Detect which cell encompasses the target text, then output its [x, y] center coordinate. 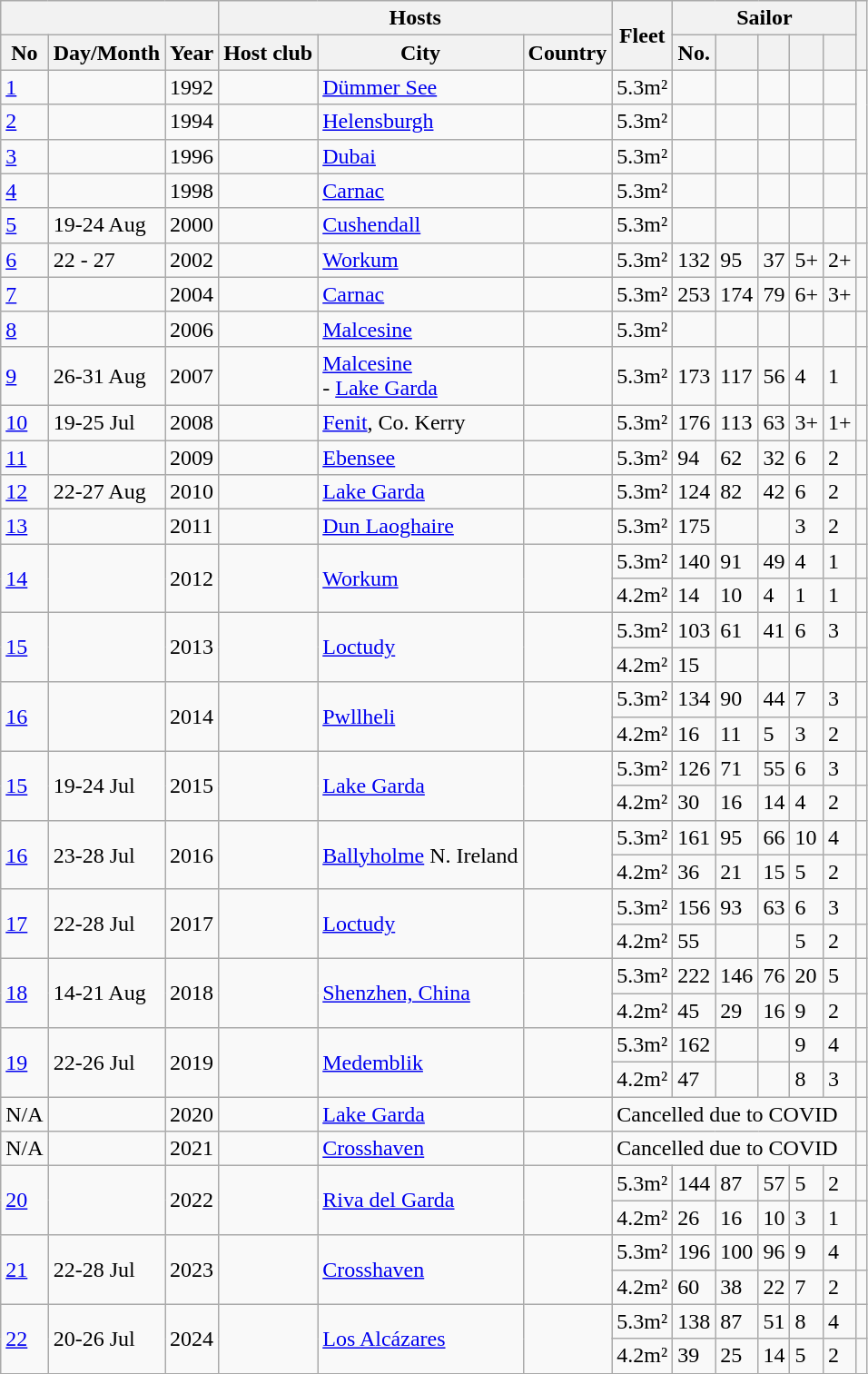
138 [694, 1321]
222 [694, 975]
82 [737, 492]
22-27 Aug [106, 492]
161 [694, 837]
1998 [192, 191]
Pwllheli [420, 717]
Dun Laoghaire [420, 527]
20-26 Jul [106, 1339]
2024 [192, 1339]
49 [774, 561]
2012 [192, 578]
94 [694, 457]
6+ [806, 294]
134 [694, 699]
19-25 Jul [106, 422]
37 [774, 260]
29 [737, 1011]
2019 [192, 1063]
2020 [192, 1114]
22-26 Jul [106, 1063]
45 [694, 1011]
117 [737, 376]
23-28 Jul [106, 855]
Sailor [764, 18]
Fenit, Co. Kerry [420, 422]
30 [694, 803]
Malcesine - Lake Garda [420, 376]
38 [737, 1287]
12 [25, 492]
44 [774, 699]
113 [737, 422]
162 [694, 1045]
Dümmer See [420, 87]
144 [694, 1183]
146 [737, 975]
173 [694, 376]
17 [25, 924]
2018 [192, 993]
39 [694, 1356]
Hosts [416, 18]
Day/Month [106, 53]
132 [694, 260]
26 [694, 1218]
14-21 Aug [106, 993]
90 [737, 699]
25 [737, 1356]
79 [774, 294]
2009 [192, 457]
2022 [192, 1201]
Dubai [420, 156]
Shenzhen, China [420, 993]
1+ [841, 422]
61 [737, 630]
18 [25, 993]
2000 [192, 225]
47 [694, 1080]
51 [774, 1321]
Fleet [643, 35]
2010 [192, 492]
1994 [192, 122]
2015 [192, 786]
2011 [192, 527]
2021 [192, 1149]
City [420, 53]
56 [774, 376]
1996 [192, 156]
2016 [192, 855]
Host club [269, 53]
174 [737, 294]
Los Alcázares [420, 1339]
Cushendall [420, 225]
100 [737, 1252]
124 [694, 492]
19-24 Aug [106, 225]
Year [192, 53]
No. [694, 53]
66 [774, 837]
Malcesine [420, 329]
5+ [806, 260]
41 [774, 630]
2023 [192, 1270]
2006 [192, 329]
2008 [192, 422]
Helensburgh [420, 122]
19-24 Jul [106, 786]
175 [694, 527]
26-31 Aug [106, 376]
2+ [841, 260]
253 [694, 294]
91 [737, 561]
Ballyholme N. Ireland [420, 855]
42 [774, 492]
103 [694, 630]
60 [694, 1287]
140 [694, 561]
No [25, 53]
176 [694, 422]
2013 [192, 647]
2017 [192, 924]
62 [737, 457]
76 [774, 975]
2002 [192, 260]
36 [694, 872]
96 [774, 1252]
Country [567, 53]
Riva del Garda [420, 1201]
196 [694, 1252]
32 [774, 457]
93 [737, 906]
2014 [192, 717]
156 [694, 906]
13 [25, 527]
71 [737, 768]
2004 [192, 294]
126 [694, 768]
19 [25, 1063]
Ebensee [420, 457]
1992 [192, 87]
22 - 27 [106, 260]
Medemblik [420, 1063]
57 [774, 1183]
2007 [192, 376]
